From the cell containing the given text, extract its center point as [x, y] coordinate. 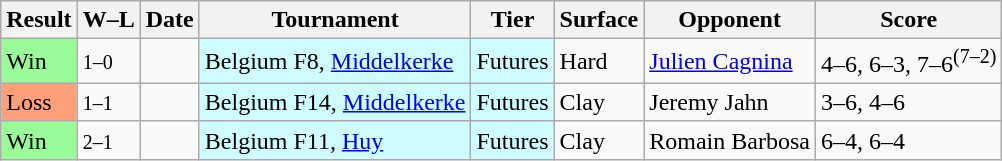
Tournament [335, 20]
Date [170, 20]
Belgium F14, Middelkerke [335, 102]
2–1 [108, 140]
6–4, 6–4 [908, 140]
Romain Barbosa [730, 140]
1–0 [108, 62]
Loss [39, 102]
Belgium F8, Middelkerke [335, 62]
1–1 [108, 102]
Surface [599, 20]
Hard [599, 62]
Opponent [730, 20]
Jeremy Jahn [730, 102]
W–L [108, 20]
4–6, 6–3, 7–6(7–2) [908, 62]
3–6, 4–6 [908, 102]
Score [908, 20]
Belgium F11, Huy [335, 140]
Tier [512, 20]
Result [39, 20]
Julien Cagnina [730, 62]
